Extract the (x, y) coordinate from the center of the cell holding the provided text.  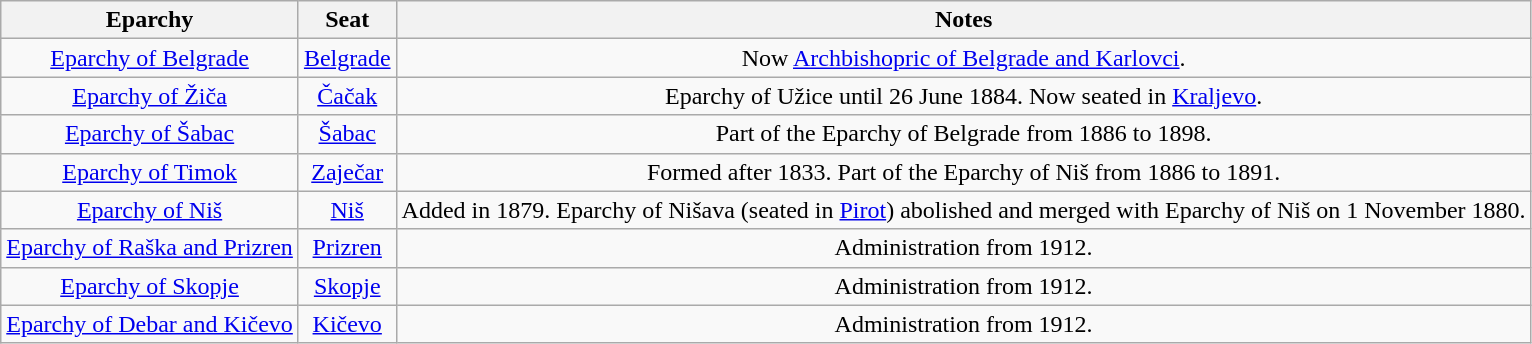
Niš (347, 210)
Seat (347, 20)
Now Archbishopric of Belgrade and Karlovci. (964, 58)
Kičevo (347, 324)
Eparchy of Šabac (150, 134)
Eparchy (150, 20)
Čačak (347, 96)
Eparchy of Belgrade (150, 58)
Šabac (347, 134)
Prizren (347, 248)
Formed after 1833. Part of the Eparchy of Niš from 1886 to 1891. (964, 172)
Eparchy of Raška and Prizren (150, 248)
Eparchy of Užice until 26 June 1884. Now seated in Kraljevo. (964, 96)
Part of the Eparchy of Belgrade from 1886 to 1898. (964, 134)
Belgrade (347, 58)
Zaječar (347, 172)
Eparchy of Skopje (150, 286)
Added in 1879. Eparchy of Nišava (seated in Pirot) abolished and merged with Eparchy of Niš on 1 November 1880. (964, 210)
Eparchy of Niš (150, 210)
Skopje (347, 286)
Eparchy of Žiča (150, 96)
Notes (964, 20)
Eparchy of Debar and Kičevo (150, 324)
Eparchy of Timok (150, 172)
